Provide the (X, Y) coordinate of the cell's center where the given text is located.  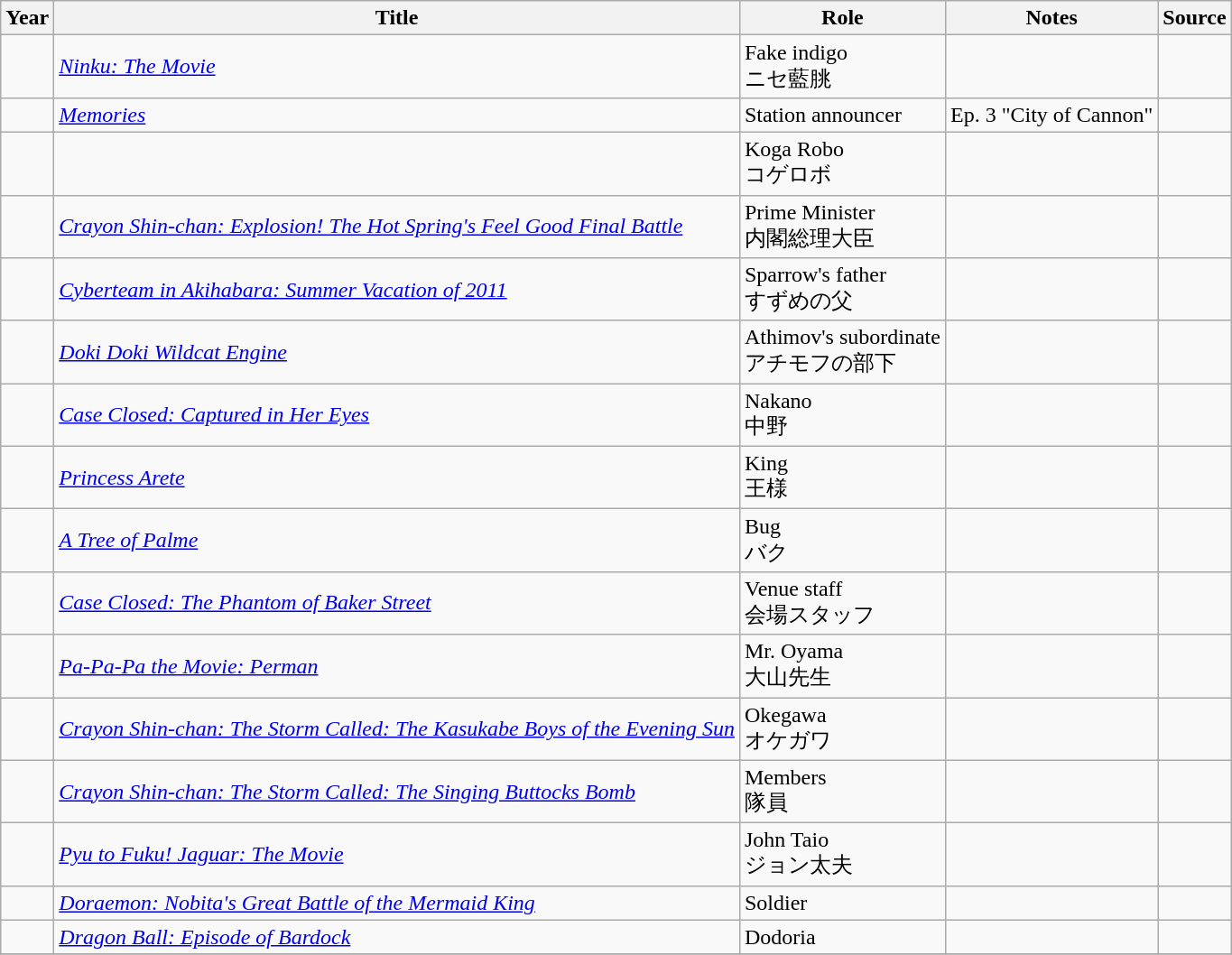
Koga Roboコゲロボ (842, 163)
Title (397, 18)
Fake indigoニセ藍朓 (842, 67)
Okegawaオケガワ (842, 728)
Case Closed: Captured in Her Eyes (397, 415)
Soldier (842, 903)
Notes (1051, 18)
Athimov's subordinateアチモフの部下 (842, 352)
Bugバク (842, 541)
Ep. 3 "City of Cannon" (1051, 115)
Role (842, 18)
King王様 (842, 477)
Memories (397, 115)
Case Closed: The Phantom of Baker Street (397, 603)
Pa-Pa-Pa the Movie: Perman (397, 666)
Pyu to Fuku! Jaguar: The Movie (397, 855)
Dodoria (842, 937)
Sparrow's fatherすずめの父 (842, 290)
Doraemon: Nobita's Great Battle of the Mermaid King (397, 903)
A Tree of Palme (397, 541)
John Taioジョン太夫 (842, 855)
Year (27, 18)
Cyberteam in Akihabara: Summer Vacation of 2011 (397, 290)
Crayon Shin-chan: The Storm Called: The Singing Buttocks Bomb (397, 792)
Prime Minister内閣総理大臣 (842, 227)
Ninku: The Movie (397, 67)
Nakano中野 (842, 415)
Princess Arete (397, 477)
Station announcer (842, 115)
Crayon Shin-chan: The Storm Called: The Kasukabe Boys of the Evening Sun (397, 728)
Venue staff会場スタッフ (842, 603)
Crayon Shin-chan: Explosion! The Hot Spring's Feel Good Final Battle (397, 227)
Source (1195, 18)
Dragon Ball: Episode of Bardock (397, 937)
Mr. Oyama大山先生 (842, 666)
Members隊員 (842, 792)
Doki Doki Wildcat Engine (397, 352)
